Return (x, y) of the center of cell containing provided text 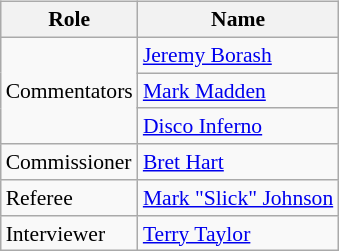
Disco Inferno (238, 126)
Name (238, 20)
Commentators (70, 90)
Terry Taylor (238, 233)
Jeremy Borash (238, 55)
Bret Hart (238, 162)
Commissioner (70, 162)
Mark "Slick" Johnson (238, 198)
Mark Madden (238, 91)
Interviewer (70, 233)
Referee (70, 198)
Role (70, 20)
